Return (X, Y) of the center of cell containing provided text 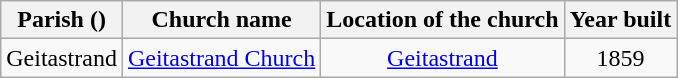
Geitastrand Church (221, 58)
Parish () (62, 20)
Church name (221, 20)
Year built (620, 20)
1859 (620, 58)
Location of the church (442, 20)
